From the cell containing the given text, extract its center point as (X, Y) coordinate. 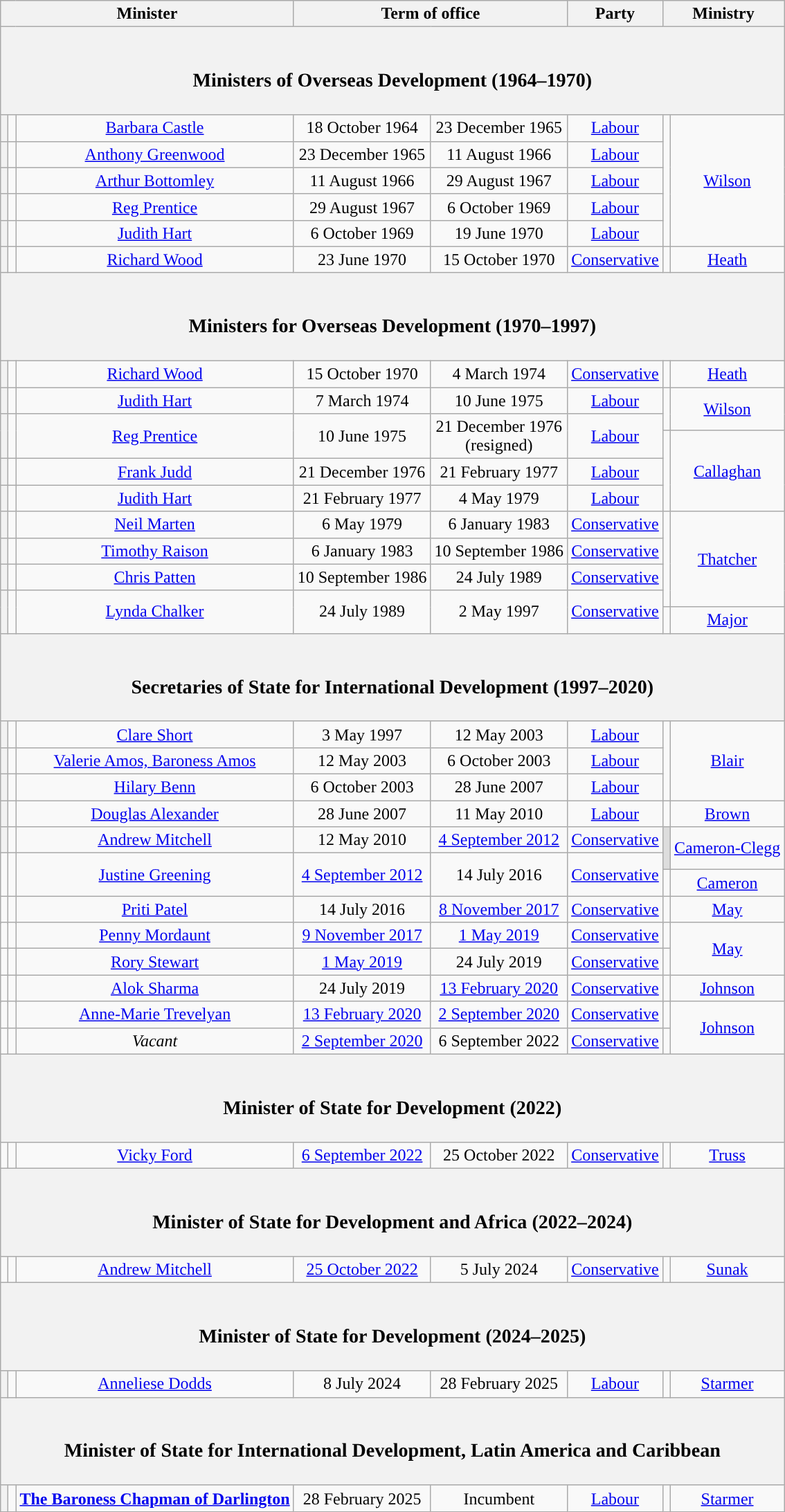
Frank Judd (155, 472)
Chris Patten (155, 577)
6 May 1979 (362, 525)
Truss (727, 1155)
Lynda Chalker (155, 612)
23 June 1970 (362, 259)
Neil Marten (155, 525)
Party (615, 14)
Minister (147, 14)
Alok Sharma (155, 988)
Ministers of Overseas Development (1964–1970) (392, 71)
Justine Greening (155, 875)
4 March 1974 (499, 374)
Arthur Bottomley (155, 181)
8 November 2017 (499, 909)
Penny Mordaunt (155, 936)
Thatcher (727, 559)
8 July 2024 (362, 1384)
2 May 1997 (499, 612)
Vicky Ford (155, 1155)
Brown (727, 814)
Minister of State for International Development, Latin America and Caribbean (392, 1441)
5 July 2024 (499, 1270)
12 May 2010 (362, 840)
Valerie Amos, Baroness Amos (155, 760)
Ministry (723, 14)
Ministers for Overseas Development (1970–1997) (392, 317)
Incumbent (499, 1498)
Blair (727, 760)
Secretaries of State for International Development (1997–2020) (392, 677)
Anthony Greenwood (155, 154)
Term of office (431, 14)
19 June 1970 (499, 233)
Clare Short (155, 734)
Cameron (727, 883)
21 December 1976(resigned) (499, 436)
Barbara Castle (155, 128)
Callaghan (727, 471)
Priti Patel (155, 909)
Sunak (727, 1270)
Vacant (155, 1041)
Minister of State for Development (2022) (392, 1097)
Minister of State for Development and Africa (2022–2024) (392, 1212)
4 May 1979 (499, 498)
Minister of State for Development (2024–2025) (392, 1327)
Hilary Benn (155, 787)
Timothy Raison (155, 551)
Major (727, 620)
18 October 1964 (362, 128)
9 November 2017 (362, 936)
The Baroness Chapman of Darlington (155, 1498)
Anneliese Dodds (155, 1384)
21 December 1976 (362, 472)
Douglas Alexander (155, 814)
Cameron-Clegg (727, 848)
11 May 2010 (499, 814)
3 May 1997 (362, 734)
Rory Stewart (155, 962)
Anne-Marie Trevelyan (155, 1014)
7 March 1974 (362, 401)
